Capture the cell that displays the provided text and extract its (x, y) central coordinate. 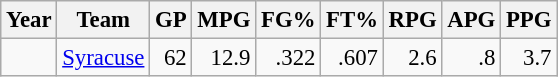
Year (29, 20)
FG% (288, 20)
Syracuse (104, 58)
RPG (412, 20)
3.7 (529, 58)
FT% (352, 20)
12.9 (224, 58)
.607 (352, 58)
MPG (224, 20)
GP (171, 20)
Team (104, 20)
2.6 (412, 58)
.8 (472, 58)
APG (472, 20)
62 (171, 58)
PPG (529, 20)
.322 (288, 58)
